Detect which cell encompasses the target text, then output its [x, y] center coordinate. 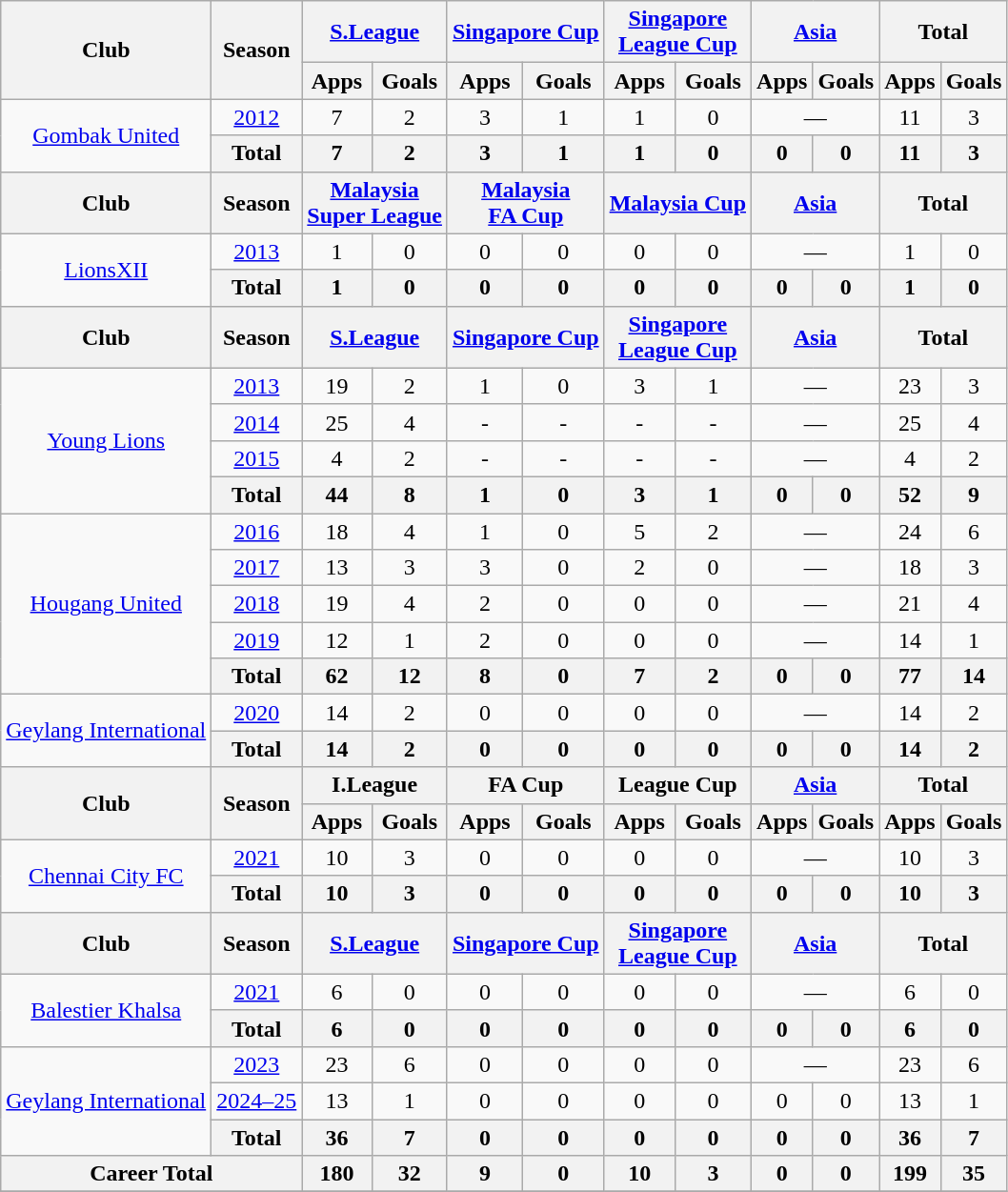
44 [337, 495]
52 [910, 495]
2017 [257, 568]
LionsXII [107, 270]
2014 [257, 422]
21 [910, 604]
2015 [257, 458]
2012 [257, 117]
2020 [257, 713]
Balestier Khalsa [107, 1010]
Malaysia Cup [677, 202]
FA Cup [526, 785]
35 [974, 1174]
2023 [257, 1064]
5 [639, 531]
2019 [257, 640]
MalaysiaFA Cup [526, 202]
I.League [375, 785]
199 [910, 1174]
24 [910, 531]
MalaysiaSuper League [375, 202]
180 [337, 1174]
Chennai City FC [107, 876]
2018 [257, 604]
2016 [257, 531]
League Cup [677, 785]
2024–25 [257, 1101]
Hougang United [107, 603]
77 [910, 677]
Career Total [151, 1174]
32 [410, 1174]
62 [337, 677]
Young Lions [107, 440]
Gombak United [107, 135]
